For the text-containing cell, return its midpoint in [x, y] coordinate format. 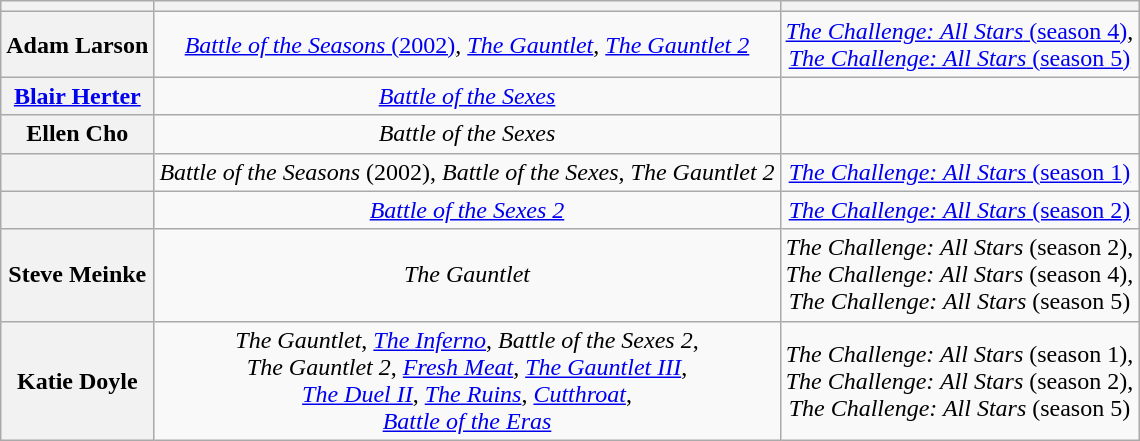
Blair Herter [78, 96]
Katie Doyle [78, 380]
The Challenge: All Stars (season 4),The Challenge: All Stars (season 5) [960, 44]
Battle of the Seasons (2002), The Gauntlet, The Gauntlet 2 [467, 44]
The Gauntlet [467, 275]
The Challenge: All Stars (season 1) [960, 172]
Battle of the Seasons (2002), Battle of the Sexes, The Gauntlet 2 [467, 172]
The Gauntlet, The Inferno, Battle of the Sexes 2,The Gauntlet 2, Fresh Meat, The Gauntlet III,The Duel II, The Ruins, Cutthroat,Battle of the Eras [467, 380]
The Challenge: All Stars (season 1),The Challenge: All Stars (season 2),The Challenge: All Stars (season 5) [960, 380]
Ellen Cho [78, 134]
Adam Larson [78, 44]
The Challenge: All Stars (season 2),The Challenge: All Stars (season 4),The Challenge: All Stars (season 5) [960, 275]
The Challenge: All Stars (season 2) [960, 210]
Battle of the Sexes 2 [467, 210]
Steve Meinke [78, 275]
